For the text-containing cell, return its midpoint in [x, y] coordinate format. 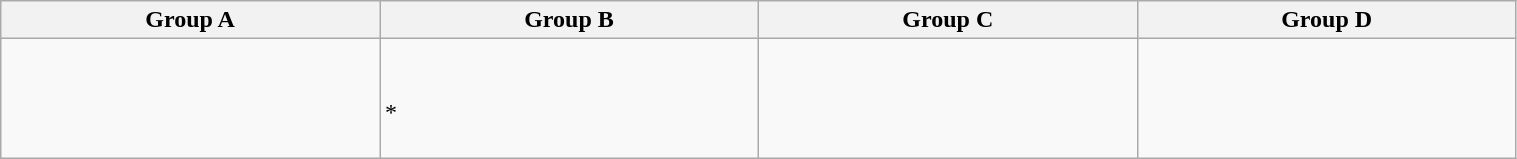
Group C [948, 20]
Group A [190, 20]
* [570, 98]
Group D [1326, 20]
Group B [570, 20]
